Pinpoint the cell where the given text exists, returning its [x, y] midpoint coordinate. 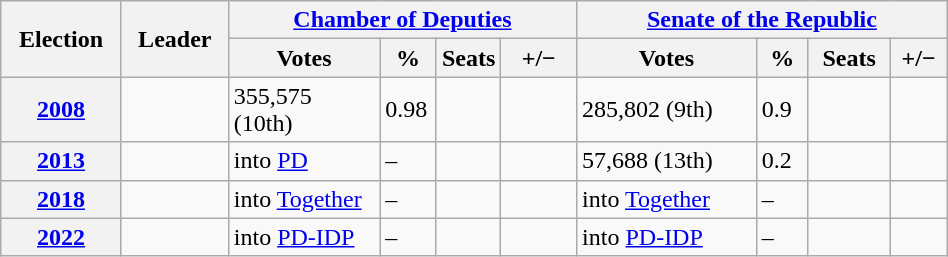
2013 [62, 161]
Election [62, 39]
Chamber of Deputies [402, 20]
0.9 [782, 110]
355,575 (10th) [304, 110]
2022 [62, 237]
0.98 [408, 110]
2008 [62, 110]
285,802 (9th) [667, 110]
Leader [174, 39]
2018 [62, 199]
Senate of the Republic [762, 20]
0.2 [782, 161]
into PD [304, 161]
57,688 (13th) [667, 161]
